Detect which cell encompasses the target text, then output its (x, y) center coordinate. 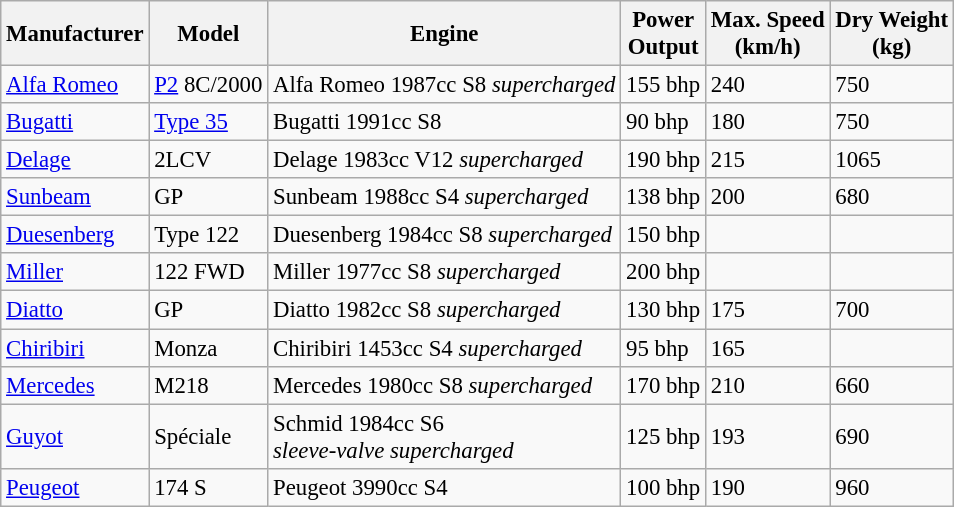
Sunbeam (75, 197)
165 (767, 348)
Duesenberg 1984cc S8 supercharged (444, 235)
Peugeot 3990cc S4 (444, 487)
Type 35 (208, 122)
170 bhp (664, 385)
Diatto 1982cc S8 supercharged (444, 310)
Spéciale (208, 436)
Miller 1977cc S8 supercharged (444, 273)
2LCV (208, 160)
150 bhp (664, 235)
210 (767, 385)
215 (767, 160)
PowerOutput (664, 34)
175 (767, 310)
Manufacturer (75, 34)
Type 122 (208, 235)
193 (767, 436)
Max. Speed (km/h) (767, 34)
660 (892, 385)
200 (767, 197)
M218 (208, 385)
190 bhp (664, 160)
960 (892, 487)
Sunbeam 1988cc S4 supercharged (444, 197)
Mercedes (75, 385)
Delage 1983cc V12 supercharged (444, 160)
Delage (75, 160)
180 (767, 122)
700 (892, 310)
690 (892, 436)
Alfa Romeo (75, 85)
Duesenberg (75, 235)
Bugatti (75, 122)
Bugatti 1991cc S8 (444, 122)
190 (767, 487)
Miller (75, 273)
125 bhp (664, 436)
Dry Weight (kg) (892, 34)
95 bhp (664, 348)
240 (767, 85)
Model (208, 34)
138 bhp (664, 197)
100 bhp (664, 487)
Diatto (75, 310)
Engine (444, 34)
Peugeot (75, 487)
Guyot (75, 436)
P2 8C/2000 (208, 85)
1065 (892, 160)
Mercedes 1980cc S8 supercharged (444, 385)
174 S (208, 487)
Chiribiri (75, 348)
200 bhp (664, 273)
155 bhp (664, 85)
680 (892, 197)
Chiribiri 1453cc S4 supercharged (444, 348)
130 bhp (664, 310)
122 FWD (208, 273)
Alfa Romeo 1987cc S8 supercharged (444, 85)
90 bhp (664, 122)
Monza (208, 348)
Schmid 1984cc S6sleeve-valve supercharged (444, 436)
